Output the (x, y) coordinate of the center of the cell containing the given text.  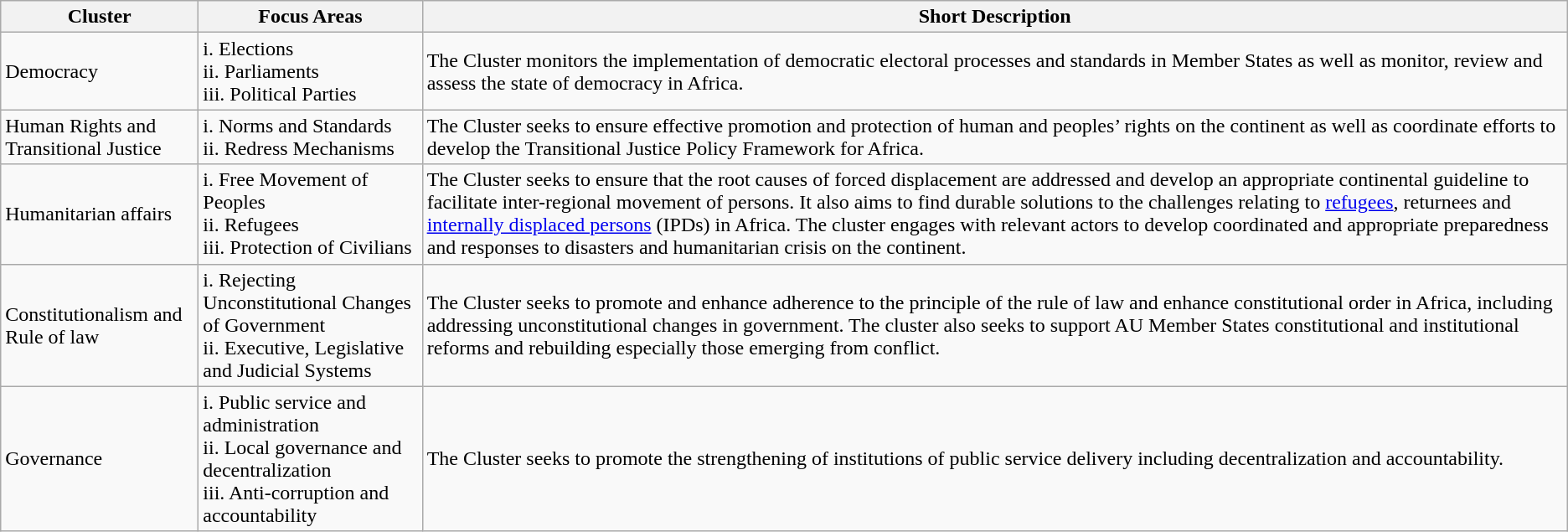
Constitutionalism and Rule of law (100, 325)
Human Rights and Transitional Justice (100, 137)
Humanitarian affairs (100, 214)
Democracy (100, 71)
i. Norms and Standardsii. Redress Mechanisms (310, 137)
Governance (100, 459)
i. Electionsii. Parliamentsiii. Political Parties (310, 71)
i. Public service and administrationii. Local governance and decentralizationiii. Anti-corruption and accountability (310, 459)
Short Description (995, 17)
Cluster (100, 17)
Focus Areas (310, 17)
The Cluster seeks to promote the strengthening of institutions of public service delivery including decentralization and accountability. (995, 459)
i. Rejecting Unconstitutional Changes of Governmentii. Executive, Legislative and Judicial Systems (310, 325)
i. Free Movement of Peoplesii. Refugeesiii. Protection of Civilians (310, 214)
